Provide the (X, Y) coordinate of the cell's center where the given text is located.  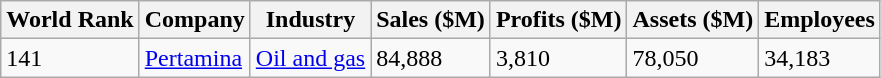
Employees (820, 20)
141 (70, 58)
Assets ($M) (693, 20)
Pertamina (194, 58)
Profits ($M) (558, 20)
Oil and gas (310, 58)
3,810 (558, 58)
Sales ($M) (431, 20)
Industry (310, 20)
84,888 (431, 58)
Company (194, 20)
34,183 (820, 58)
78,050 (693, 58)
World Rank (70, 20)
